Extract the (X, Y) coordinate from the center of the cell holding the provided text.  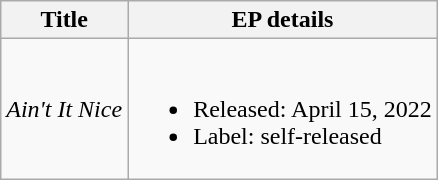
Title (64, 20)
Released: April 15, 2022Label: self-released (283, 109)
Ain't It Nice (64, 109)
EP details (283, 20)
